For the text-containing cell, return its midpoint in (X, Y) coordinate format. 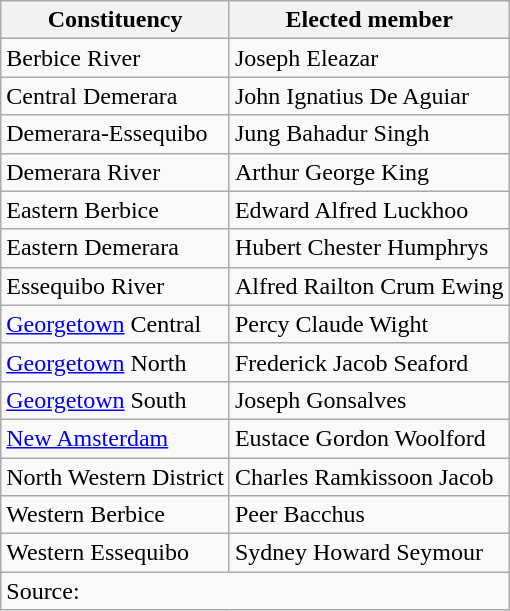
New Amsterdam (116, 438)
Demerara-Essequibo (116, 134)
Alfred Railton Crum Ewing (369, 286)
John Ignatius De Aguiar (369, 96)
Charles Ramkissoon Jacob (369, 477)
Western Essequibo (116, 553)
Western Berbice (116, 515)
Jung Bahadur Singh (369, 134)
Frederick Jacob Seaford (369, 362)
Eustace Gordon Woolford (369, 438)
Edward Alfred Luckhoo (369, 210)
Percy Claude Wight (369, 324)
Demerara River (116, 172)
Berbice River (116, 58)
Arthur George King (369, 172)
Elected member (369, 20)
Peer Bacchus (369, 515)
Source: (255, 591)
Hubert Chester Humphrys (369, 248)
Eastern Demerara (116, 248)
Georgetown North (116, 362)
Joseph Eleazar (369, 58)
Essequibo River (116, 286)
Georgetown South (116, 400)
Georgetown Central (116, 324)
Joseph Gonsalves (369, 400)
Constituency (116, 20)
Sydney Howard Seymour (369, 553)
Eastern Berbice (116, 210)
North Western District (116, 477)
Central Demerara (116, 96)
